Pinpoint the cell where the given text exists, returning its [x, y] midpoint coordinate. 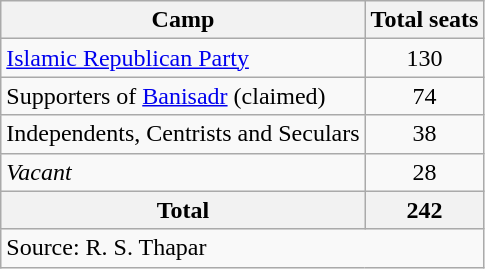
Total [183, 210]
242 [424, 210]
Independents, Centrists and Seculars [183, 134]
74 [424, 96]
Camp [183, 20]
Total seats [424, 20]
130 [424, 58]
Vacant [183, 172]
38 [424, 134]
Supporters of Banisadr (claimed) [183, 96]
Islamic Republican Party [183, 58]
Source: R. S. Thapar [242, 248]
28 [424, 172]
